Determine the [X, Y] coordinate at the center of the cell enclosing the given text.  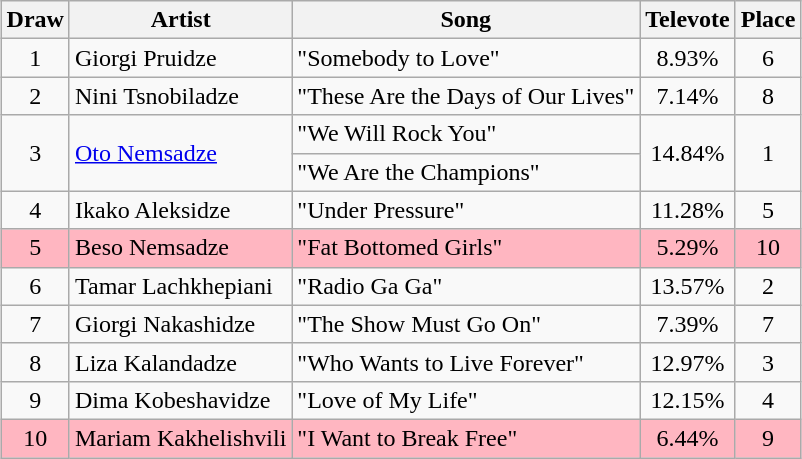
Song [466, 20]
11.28% [688, 210]
"We Are the Champions" [466, 172]
"Love of My Life" [466, 400]
Dima Kobeshavidze [180, 400]
"Somebody to Love" [466, 58]
"Radio Ga Ga" [466, 286]
8.93% [688, 58]
Beso Nemsadze [180, 248]
Mariam Kakhelishvili [180, 438]
12.97% [688, 362]
7.14% [688, 96]
Artist [180, 20]
"These Are the Days of Our Lives" [466, 96]
"Under Pressure" [466, 210]
Televote [688, 20]
Tamar Lachkhepiani [180, 286]
"Who Wants to Live Forever" [466, 362]
Draw [35, 20]
Nini Tsnobiladze [180, 96]
Giorgi Nakashidze [180, 324]
"I Want to Break Free" [466, 438]
14.84% [688, 153]
6.44% [688, 438]
Place [768, 20]
5.29% [688, 248]
7.39% [688, 324]
"Fat Bottomed Girls" [466, 248]
"The Show Must Go On" [466, 324]
12.15% [688, 400]
Oto Nemsadze [180, 153]
Giorgi Pruidze [180, 58]
13.57% [688, 286]
"We Will Rock You" [466, 134]
Liza Kalandadze [180, 362]
Ikako Aleksidze [180, 210]
